Return (x, y) of the center of cell containing provided text 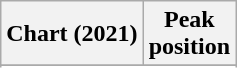
Peakposition (189, 34)
Chart (2021) (72, 34)
